Return (x, y) of the center of cell containing provided text 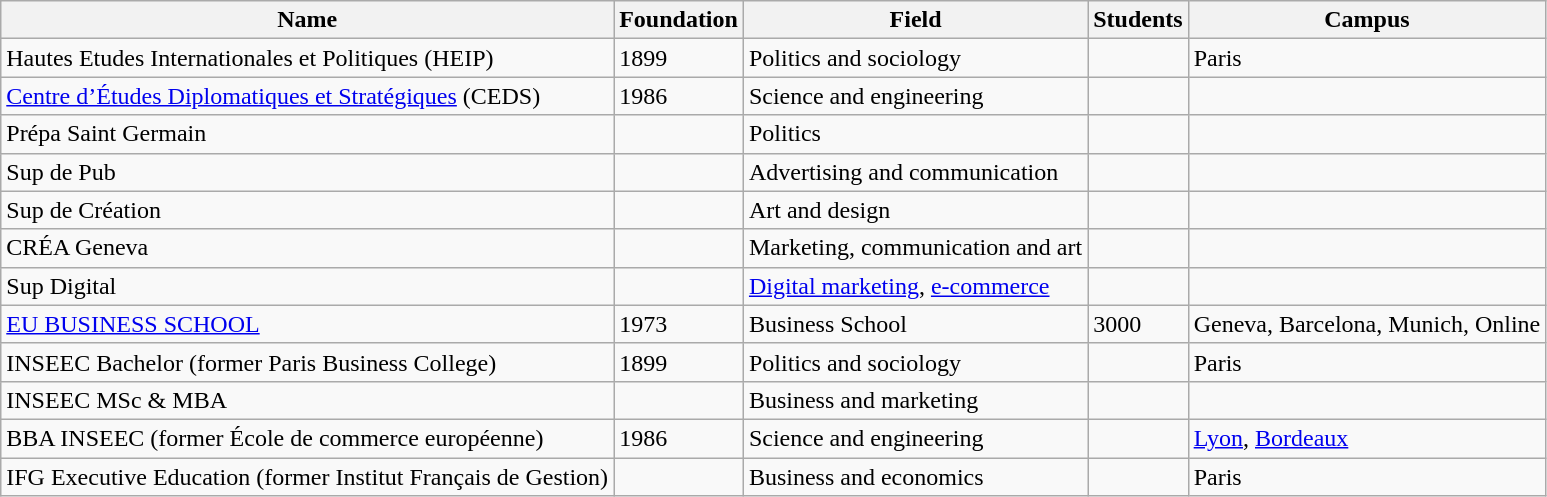
Politics (915, 134)
Hautes Etudes Internationales et Politiques (HEIP) (308, 58)
Lyon, Bordeaux (1367, 438)
Field (915, 20)
Sup Digital (308, 286)
INSEEC Bachelor (former Paris Business College) (308, 362)
CRÉA Geneva (308, 248)
Prépa Saint Germain (308, 134)
Business and economics (915, 477)
1973 (679, 324)
Campus (1367, 20)
INSEEC MSc & MBA (308, 400)
IFG Executive Education (former Institut Français de Gestion) (308, 477)
Sup de Création (308, 210)
Geneva, Barcelona, Munich, Online (1367, 324)
Marketing, communication and art (915, 248)
BBA INSEEC (former École de commerce européenne) (308, 438)
Name (308, 20)
EU BUSINESS SCHOOL (308, 324)
Foundation (679, 20)
Business and marketing (915, 400)
Art and design (915, 210)
Advertising and communication (915, 172)
Digital marketing, e-commerce (915, 286)
3000 (1138, 324)
Sup de Pub (308, 172)
Students (1138, 20)
Business School (915, 324)
Centre d’Études Diplomatiques et Stratégiques (CEDS) (308, 96)
